Scan for the cell matching the given text and deliver its (x, y) coordinate at center. 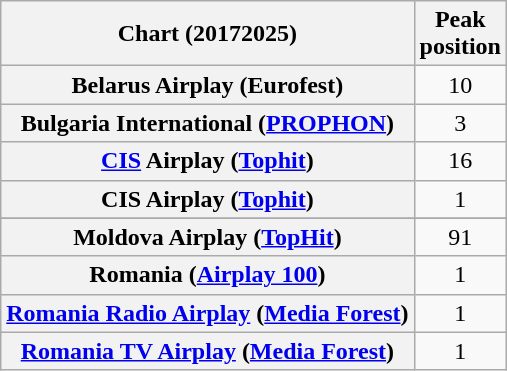
91 (460, 237)
10 (460, 85)
16 (460, 161)
Belarus Airplay (Eurofest) (208, 85)
Peakposition (460, 34)
Bulgaria International (PROPHON) (208, 123)
Romania (Airplay 100) (208, 275)
Romania TV Airplay (Media Forest) (208, 351)
3 (460, 123)
Moldova Airplay (TopHit) (208, 237)
Chart (20172025) (208, 34)
Romania Radio Airplay (Media Forest) (208, 313)
